Identify which cell holds the provided text, then report its (x, y) central coordinate. 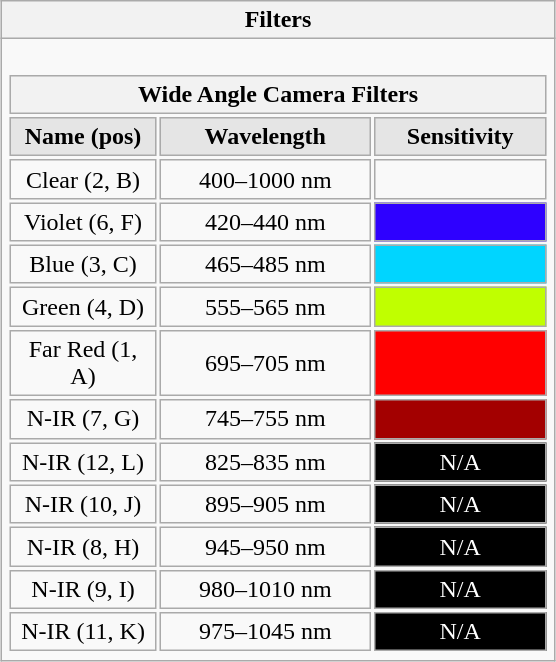
N-IR (11, K) (83, 632)
945–950 nm (266, 547)
Far Red (1, A) (83, 364)
825–835 nm (266, 462)
Clear (2, B) (83, 179)
Wide Angle Camera Filters (278, 94)
N-IR (10, J) (83, 504)
895–905 nm (266, 504)
Name (pos) (83, 137)
400–1000 nm (266, 179)
465–485 nm (266, 265)
420–440 nm (266, 222)
Blue (3, C) (83, 265)
N-IR (7, G) (83, 419)
Green (4, D) (83, 307)
Filters (278, 20)
N-IR (9, I) (83, 590)
695–705 nm (266, 364)
Wavelength (266, 137)
745–755 nm (266, 419)
N-IR (8, H) (83, 547)
980–1010 nm (266, 590)
Sensitivity (460, 137)
975–1045 nm (266, 632)
555–565 nm (266, 307)
Violet (6, F) (83, 222)
N-IR (12, L) (83, 462)
